Find where the given text appears and provide that cell's center as [X, Y] coordinate. 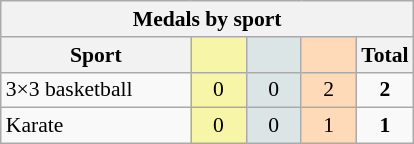
3×3 basketball [96, 90]
Sport [96, 55]
Karate [96, 126]
Medals by sport [208, 19]
Total [384, 55]
